Locate the cell with the specified text and output its [x, y] center coordinate. 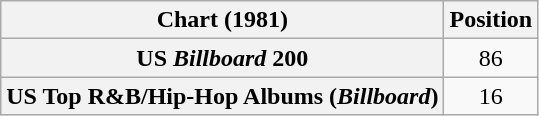
Chart (1981) [222, 20]
US Top R&B/Hip-Hop Albums (Billboard) [222, 96]
16 [491, 96]
Position [491, 20]
86 [491, 58]
US Billboard 200 [222, 58]
